Search for the cell housing the specified text and yield its [X, Y] center coordinate. 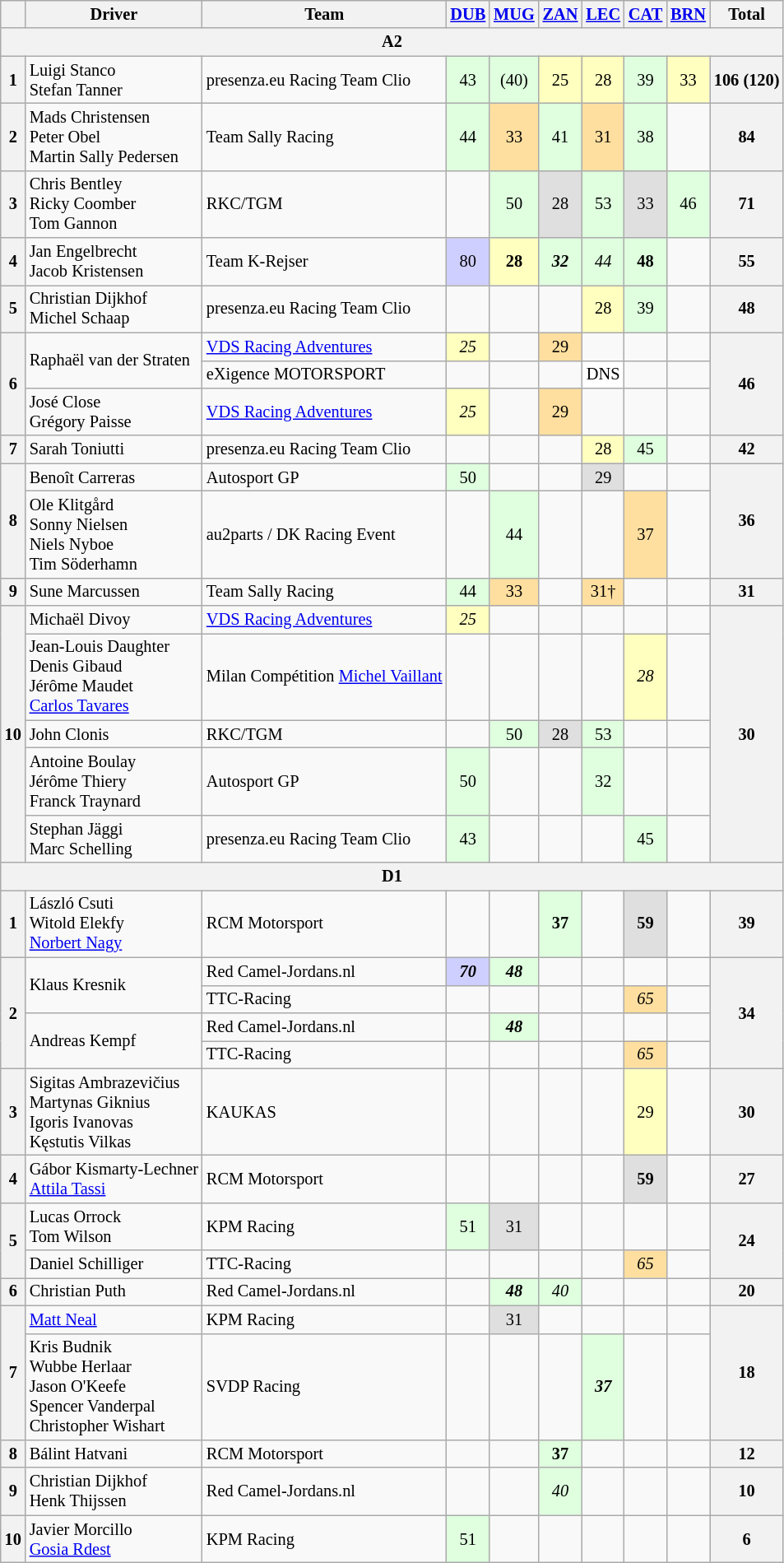
Sarah Toniutti [114, 449]
80 [467, 262]
Benoît Carreras [114, 477]
Total [747, 14]
Daniel Schilliger [114, 1264]
ZAN [561, 14]
Ole Klitgård Sonny Nielsen Niels Nyboe Tim Söderhamn [114, 534]
DUB [467, 14]
27 [747, 1179]
DNS [603, 374]
LEC [603, 14]
Jan Engelbrecht Jacob Kristensen [114, 262]
Klaus Kresnik [114, 984]
Sigitas Ambrazevičius Martynas Giknius Igoris Ivanovas Kęstutis Vilkas [114, 1112]
(40) [514, 80]
Javier Morcillo Gosia Rdest [114, 1539]
Christian Dijkhof Michel Schaap [114, 309]
106 (120) [747, 80]
12 [747, 1454]
Luigi Stanco Stefan Tanner [114, 80]
Matt Neal [114, 1319]
36 [747, 520]
55 [747, 262]
70 [467, 971]
John Clonis [114, 734]
Gábor Kismarty-Lechner Attila Tassi [114, 1179]
20 [747, 1291]
CAT [645, 14]
D1 [392, 877]
au2parts / DK Racing Event [324, 534]
Kris Budnik Wubbe Herlaar Jason O'Keefe Spencer Vanderpal Christopher Wishart [114, 1387]
László Csuti Witold Elekfy Norbert Nagy [114, 923]
Christian Dijkhof Henk Thijssen [114, 1491]
Mads Christensen Peter Obel Martin Sally Pedersen [114, 137]
Raphaël van der Straten [114, 361]
42 [747, 449]
71 [747, 204]
18 [747, 1373]
Driver [114, 14]
34 [747, 1012]
Andreas Kempf [114, 1040]
A2 [392, 42]
Team K-Rejser [324, 262]
Christian Puth [114, 1291]
Milan Compétition Michel Vaillant [324, 677]
41 [561, 137]
Michaël Divoy [114, 620]
Sune Marcussen [114, 592]
31† [603, 592]
Stephan Jäggi Marc Schelling [114, 839]
Antoine Boulay Jérôme Thiery Franck Traynard [114, 781]
KAUKAS [324, 1112]
MUG [514, 14]
Chris Bentley Ricky Coomber Tom Gannon [114, 204]
BRN [688, 14]
SVDP Racing [324, 1387]
José Close Grégory Paisse [114, 412]
Bálint Hatvani [114, 1454]
Lucas Orrock Tom Wilson [114, 1226]
38 [645, 137]
eXigence MOTORSPORT [324, 374]
Team [324, 14]
24 [747, 1240]
Jean-Louis Daughter Denis Gibaud Jérôme Maudet Carlos Tavares [114, 677]
84 [747, 137]
